Identify which cell holds the provided text, then report its (X, Y) central coordinate. 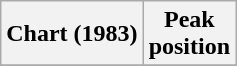
Peakposition (189, 34)
Chart (1983) (72, 34)
